Detect which cell encompasses the target text, then output its [x, y] center coordinate. 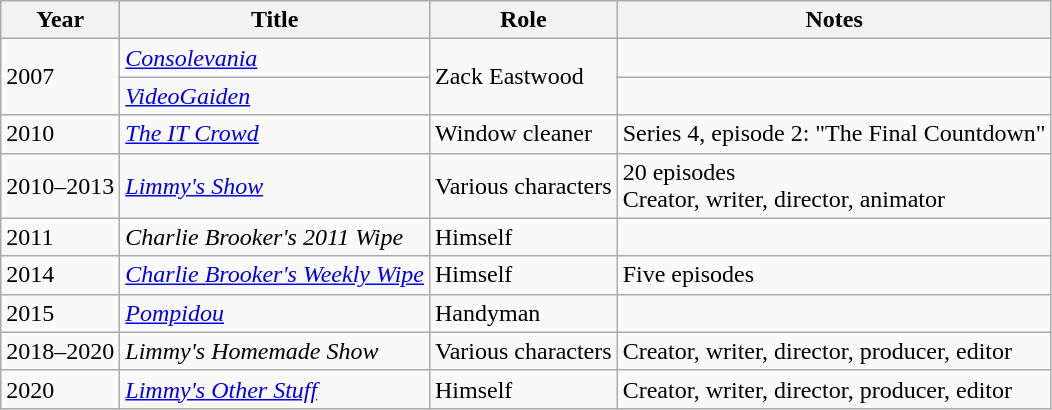
Role [523, 20]
2018–2020 [60, 351]
Charlie Brooker's 2011 Wipe [275, 237]
VideoGaiden [275, 96]
Consolevania [275, 58]
Limmy's Other Stuff [275, 389]
2010 [60, 134]
2020 [60, 389]
The IT Crowd [275, 134]
Handyman [523, 313]
Window cleaner [523, 134]
2010–2013 [60, 186]
2015 [60, 313]
Five episodes [834, 275]
Limmy's Homemade Show [275, 351]
Notes [834, 20]
Pompidou [275, 313]
Charlie Brooker's Weekly Wipe [275, 275]
2007 [60, 77]
Limmy's Show [275, 186]
Zack Eastwood [523, 77]
2011 [60, 237]
Series 4, episode 2: "The Final Countdown" [834, 134]
2014 [60, 275]
20 episodesCreator, writer, director, animator [834, 186]
Title [275, 20]
Year [60, 20]
